For the text-containing cell, return its midpoint in (X, Y) coordinate format. 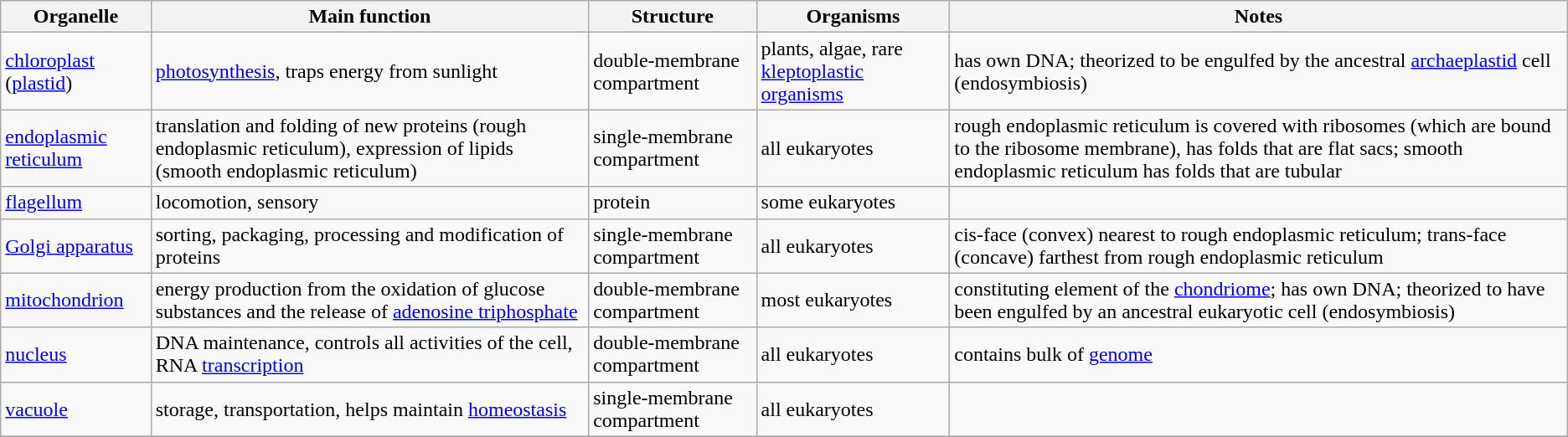
energy production from the oxidation of glucose substances and the release of adenosine triphosphate (369, 300)
flagellum (75, 203)
Main function (369, 17)
constituting element of the chondriome; has own DNA; theorized to have been engulfed by an ancestral eukaryotic cell (endosymbiosis) (1258, 300)
some eukaryotes (853, 203)
endoplasmic reticulum (75, 148)
Structure (673, 17)
storage, transportation, helps maintain homeostasis (369, 409)
most eukaryotes (853, 300)
contains bulk of genome (1258, 355)
sorting, packaging, processing and modification of proteins (369, 246)
Organelle (75, 17)
translation and folding of new proteins (rough endoplasmic reticulum), expression of lipids (smooth endoplasmic reticulum) (369, 148)
chloroplast (plastid) (75, 71)
photosynthesis, traps energy from sunlight (369, 71)
mitochondrion (75, 300)
Golgi apparatus (75, 246)
has own DNA; theorized to be engulfed by the ancestral archaeplastid cell (endosymbiosis) (1258, 71)
nucleus (75, 355)
Organisms (853, 17)
locomotion, sensory (369, 203)
protein (673, 203)
cis-face (convex) nearest to rough endoplasmic reticulum; trans-face (concave) farthest from rough endoplasmic reticulum (1258, 246)
DNA maintenance, controls all activities of the cell, RNA transcription (369, 355)
plants, algae, rare kleptoplastic organisms (853, 71)
vacuole (75, 409)
Notes (1258, 17)
